Determine the [X, Y] coordinate at the center of the cell enclosing the given text.  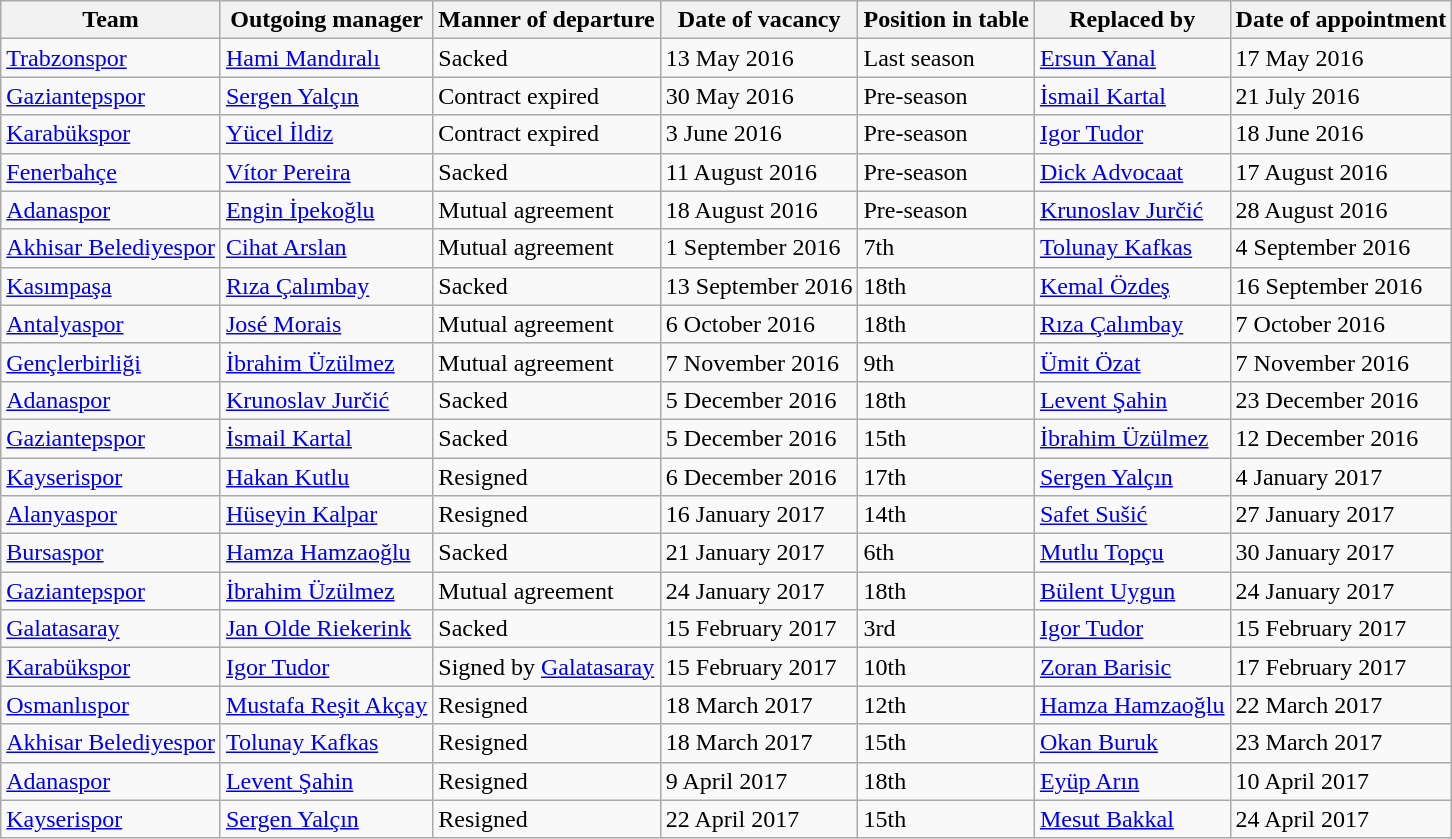
10th [946, 667]
30 May 2016 [759, 96]
Manner of departure [546, 20]
21 January 2017 [759, 553]
10 April 2017 [1341, 781]
24 April 2017 [1341, 819]
Last season [946, 58]
3 June 2016 [759, 134]
Engin İpekoğlu [326, 210]
Signed by Galatasaray [546, 667]
Jan Olde Riekerink [326, 629]
30 January 2017 [1341, 553]
1 September 2016 [759, 248]
3rd [946, 629]
Mutlu Topçu [1132, 553]
9 April 2017 [759, 781]
17 May 2016 [1341, 58]
Outgoing manager [326, 20]
Date of vacancy [759, 20]
Trabzonspor [111, 58]
Mesut Bakkal [1132, 819]
Hüseyin Kalpar [326, 515]
Okan Buruk [1132, 743]
Mustafa Reşit Akçay [326, 705]
Yücel İldiz [326, 134]
21 July 2016 [1341, 96]
Hakan Kutlu [326, 477]
28 August 2016 [1341, 210]
11 August 2016 [759, 172]
6th [946, 553]
12 December 2016 [1341, 438]
22 March 2017 [1341, 705]
16 September 2016 [1341, 286]
Antalyaspor [111, 324]
17th [946, 477]
6 December 2016 [759, 477]
23 March 2017 [1341, 743]
16 January 2017 [759, 515]
18 August 2016 [759, 210]
13 September 2016 [759, 286]
9th [946, 362]
Date of appointment [1341, 20]
Eyüp Arın [1132, 781]
Kemal Özdeş [1132, 286]
Fenerbahçe [111, 172]
Cihat Arslan [326, 248]
Position in table [946, 20]
7th [946, 248]
Vítor Pereira [326, 172]
13 May 2016 [759, 58]
7 October 2016 [1341, 324]
4 January 2017 [1341, 477]
22 April 2017 [759, 819]
18 June 2016 [1341, 134]
Replaced by [1132, 20]
6 October 2016 [759, 324]
Kasımpaşa [111, 286]
Galatasaray [111, 629]
14th [946, 515]
27 January 2017 [1341, 515]
Zoran Barisic [1132, 667]
Bülent Uygun [1132, 591]
Safet Sušić [1132, 515]
17 August 2016 [1341, 172]
Ümit Özat [1132, 362]
Ersun Yanal [1132, 58]
Hami Mandıralı [326, 58]
Dick Advocaat [1132, 172]
Team [111, 20]
Osmanlıspor [111, 705]
Alanyaspor [111, 515]
Bursaspor [111, 553]
23 December 2016 [1341, 400]
Gençlerbirliği [111, 362]
12th [946, 705]
17 February 2017 [1341, 667]
4 September 2016 [1341, 248]
José Morais [326, 324]
